Determine the [x, y] coordinate at the center of the cell enclosing the given text.  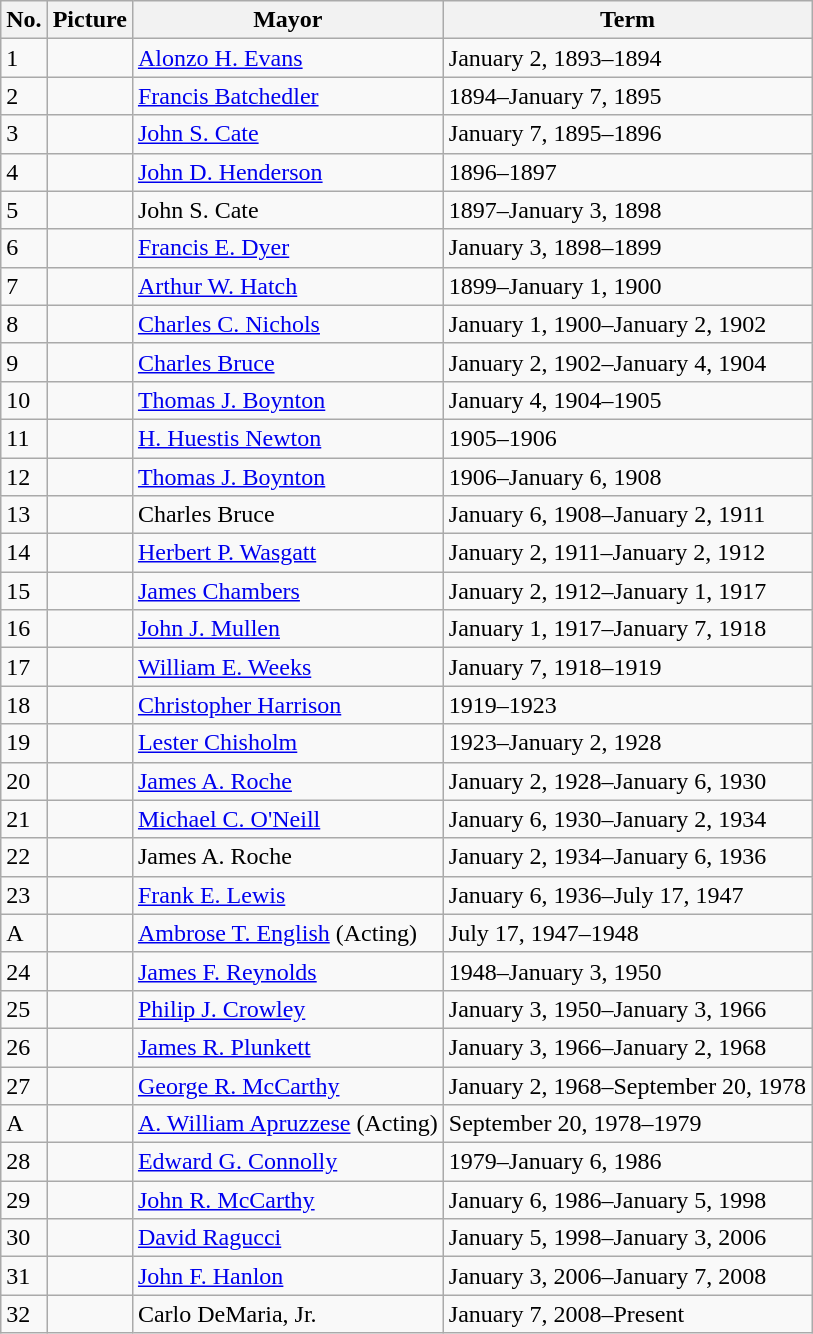
John R. McCarthy [288, 1200]
1899–January 1, 1900 [627, 286]
September 20, 1978–1979 [627, 1124]
James F. Reynolds [288, 971]
H. Huestis Newton [288, 438]
Picture [90, 20]
22 [24, 857]
January 2, 1968–September 20, 1978 [627, 1085]
Francis Batchedler [288, 96]
No. [24, 20]
January 2, 1928–January 6, 1930 [627, 781]
January 6, 1986–January 5, 1998 [627, 1200]
Charles C. Nichols [288, 324]
January 1, 1900–January 2, 1902 [627, 324]
January 3, 1966–January 2, 1968 [627, 1047]
15 [24, 591]
Arthur W. Hatch [288, 286]
16 [24, 629]
Herbert P. Wasgatt [288, 553]
January 3, 1950–January 3, 1966 [627, 1009]
6 [24, 248]
27 [24, 1085]
January 2, 1934–January 6, 1936 [627, 857]
January 2, 1902–January 4, 1904 [627, 362]
1894–January 7, 1895 [627, 96]
Lester Chisholm [288, 743]
January 6, 1930–January 2, 1934 [627, 819]
10 [24, 400]
29 [24, 1200]
Michael C. O'Neill [288, 819]
Christopher Harrison [288, 705]
January 4, 1904–1905 [627, 400]
5 [24, 210]
A. William Apruzzese (Acting) [288, 1124]
18 [24, 705]
4 [24, 172]
January 6, 1908–January 2, 1911 [627, 515]
1897–January 3, 1898 [627, 210]
19 [24, 743]
January 3, 1898–1899 [627, 248]
January 3, 2006–January 7, 2008 [627, 1276]
14 [24, 553]
13 [24, 515]
Francis E. Dyer [288, 248]
17 [24, 667]
26 [24, 1047]
July 17, 1947–1948 [627, 933]
Ambrose T. English (Acting) [288, 933]
David Ragucci [288, 1238]
January 5, 1998–January 3, 2006 [627, 1238]
25 [24, 1009]
20 [24, 781]
1979–January 6, 1986 [627, 1162]
24 [24, 971]
John J. Mullen [288, 629]
1896–1897 [627, 172]
23 [24, 895]
7 [24, 286]
George R. McCarthy [288, 1085]
32 [24, 1314]
January 2, 1911–January 2, 1912 [627, 553]
3 [24, 134]
Frank E. Lewis [288, 895]
30 [24, 1238]
9 [24, 362]
James R. Plunkett [288, 1047]
John D. Henderson [288, 172]
January 6, 1936–July 17, 1947 [627, 895]
James Chambers [288, 591]
12 [24, 477]
Philip J. Crowley [288, 1009]
Mayor [288, 20]
1923–January 2, 1928 [627, 743]
1906–January 6, 1908 [627, 477]
1948–January 3, 1950 [627, 971]
Alonzo H. Evans [288, 58]
William E. Weeks [288, 667]
2 [24, 96]
January 7, 1918–1919 [627, 667]
January 2, 1912–January 1, 1917 [627, 591]
January 2, 1893–1894 [627, 58]
11 [24, 438]
1905–1906 [627, 438]
Edward G. Connolly [288, 1162]
Term [627, 20]
January 7, 2008–Present [627, 1314]
Carlo DeMaria, Jr. [288, 1314]
21 [24, 819]
January 1, 1917–January 7, 1918 [627, 629]
28 [24, 1162]
1919–1923 [627, 705]
January 7, 1895–1896 [627, 134]
John F. Hanlon [288, 1276]
8 [24, 324]
31 [24, 1276]
1 [24, 58]
